From the cell containing the given text, extract its center point as (x, y) coordinate. 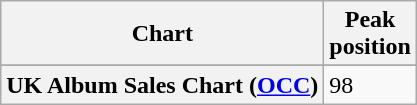
Peakposition (370, 34)
Chart (162, 34)
UK Album Sales Chart (OCC) (162, 85)
98 (370, 85)
